Capture the cell that displays the provided text and extract its [X, Y] central coordinate. 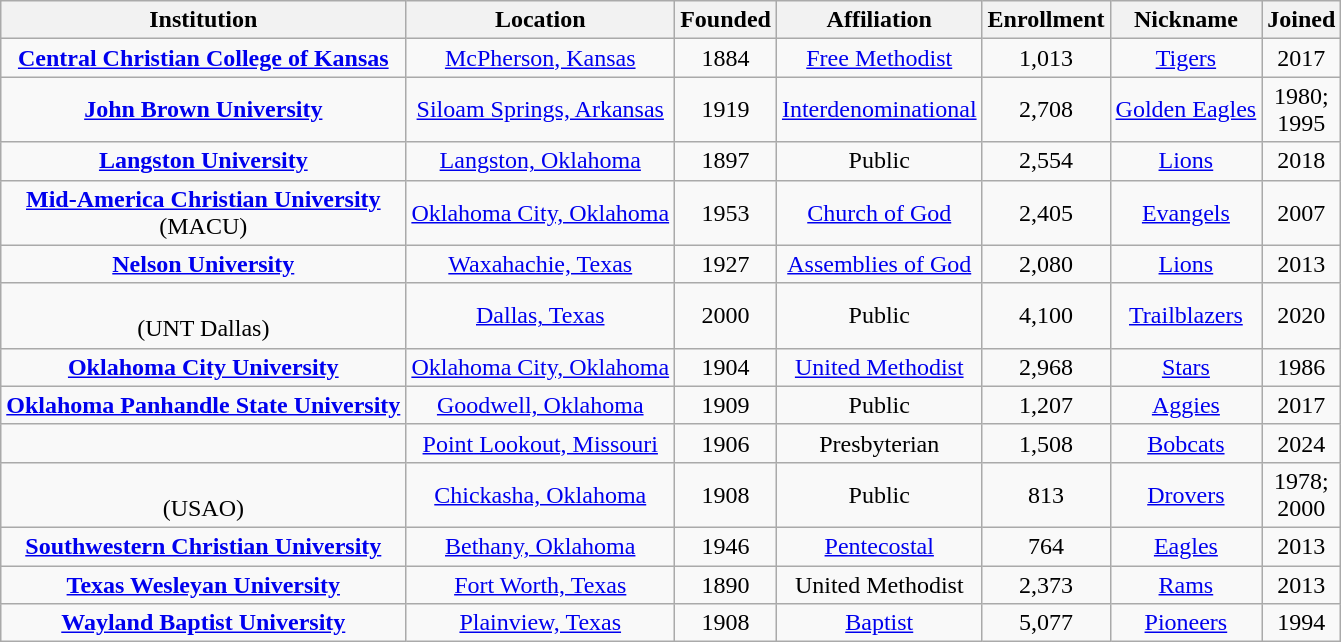
Nickname [1186, 20]
1884 [726, 58]
Presbyterian [879, 443]
2,405 [1046, 212]
Central Christian College of Kansas [204, 58]
Eagles [1186, 546]
2018 [1302, 161]
2,708 [1046, 110]
Affiliation [879, 20]
Texas Wesleyan University [204, 585]
Golden Eagles [1186, 110]
4,100 [1046, 316]
Langston, Oklahoma [540, 161]
Langston University [204, 161]
Trailblazers [1186, 316]
Drovers [1186, 494]
Wayland Baptist University [204, 623]
5,077 [1046, 623]
813 [1046, 494]
764 [1046, 546]
1897 [726, 161]
Bethany, Oklahoma [540, 546]
1978;2000 [1302, 494]
1919 [726, 110]
Plainview, Texas [540, 623]
Nelson University [204, 264]
Chickasha, Oklahoma [540, 494]
Mid-America Christian University(MACU) [204, 212]
1906 [726, 443]
1946 [726, 546]
Goodwell, Oklahoma [540, 405]
Founded [726, 20]
Interdenominational [879, 110]
Baptist [879, 623]
Dallas, Texas [540, 316]
Oklahoma Panhandle State University [204, 405]
Southwestern Christian University [204, 546]
1,013 [1046, 58]
1980;1995 [1302, 110]
Evangels [1186, 212]
1994 [1302, 623]
Bobcats [1186, 443]
Assemblies of God [879, 264]
1,207 [1046, 405]
Point Lookout, Missouri [540, 443]
Institution [204, 20]
Church of God [879, 212]
2,080 [1046, 264]
1953 [726, 212]
1904 [726, 367]
2024 [1302, 443]
2,373 [1046, 585]
Waxahachie, Texas [540, 264]
Siloam Springs, Arkansas [540, 110]
Fort Worth, Texas [540, 585]
(USAO) [204, 494]
Location [540, 20]
Enrollment [1046, 20]
Free Methodist [879, 58]
1927 [726, 264]
2000 [726, 316]
2020 [1302, 316]
2007 [1302, 212]
2,554 [1046, 161]
1986 [1302, 367]
McPherson, Kansas [540, 58]
Pentecostal [879, 546]
Pioneers [1186, 623]
Rams [1186, 585]
Joined [1302, 20]
1,508 [1046, 443]
1909 [726, 405]
(UNT Dallas) [204, 316]
1890 [726, 585]
Aggies [1186, 405]
John Brown University [204, 110]
Stars [1186, 367]
Oklahoma City University [204, 367]
2,968 [1046, 367]
Tigers [1186, 58]
